Return the (X, Y) coordinate for the center point of the cell that contains the specified text.  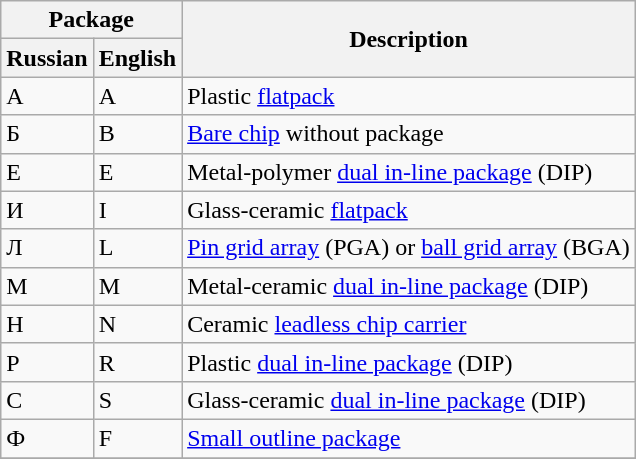
L (137, 248)
M (137, 286)
М (47, 286)
А (47, 96)
Russian (47, 58)
N (137, 324)
С (47, 400)
F (137, 438)
Description (409, 39)
A (137, 96)
Plastic flatpack (409, 96)
И (47, 210)
Glass-ceramic dual in-line package (DIP) (409, 400)
English (137, 58)
B (137, 134)
Pin grid array (PGA) or ball grid array (BGA) (409, 248)
Bare chip without package (409, 134)
S (137, 400)
Р (47, 362)
Е (47, 172)
Metal-ceramic dual in-line package (DIP) (409, 286)
Л (47, 248)
Glass-ceramic flatpack (409, 210)
Ф (47, 438)
Б (47, 134)
Plastic dual in-line package (DIP) (409, 362)
I (137, 210)
Н (47, 324)
Ceramic leadless chip carrier (409, 324)
R (137, 362)
Small outline package (409, 438)
Metal-polymer dual in-line package (DIP) (409, 172)
Package (92, 20)
E (137, 172)
